Return (X, Y) of the center of cell containing provided text 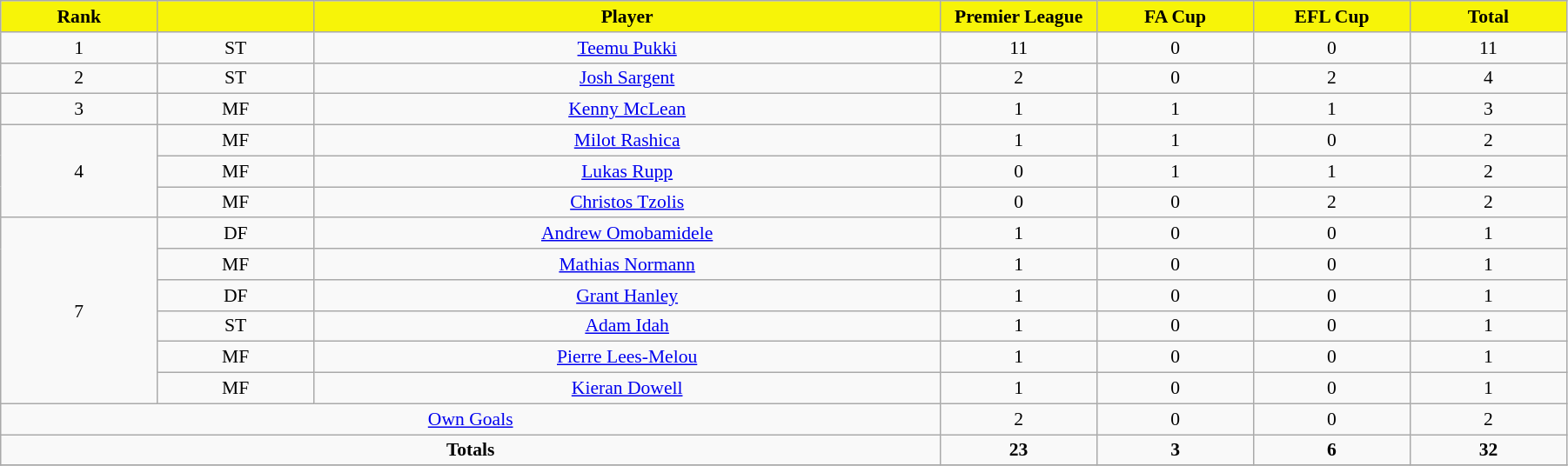
Grant Hanley (627, 296)
Mathias Normann (627, 264)
Christos Tzolis (627, 203)
Adam Idah (627, 326)
Lukas Rupp (627, 171)
Premier League (1019, 17)
Rank (79, 17)
32 (1488, 450)
Teemu Pukki (627, 48)
23 (1019, 450)
FA Cup (1176, 17)
EFL Cup (1332, 17)
6 (1332, 450)
Player (627, 17)
Totals (471, 450)
Josh Sargent (627, 78)
Kieran Dowell (627, 389)
Kenny McLean (627, 110)
Own Goals (471, 419)
Milot Rashica (627, 141)
Pierre Lees-Melou (627, 357)
Total (1488, 17)
Andrew Omobamidele (627, 234)
7 (79, 311)
